Return the (x, y) coordinate for the center point of the cell that contains the specified text.  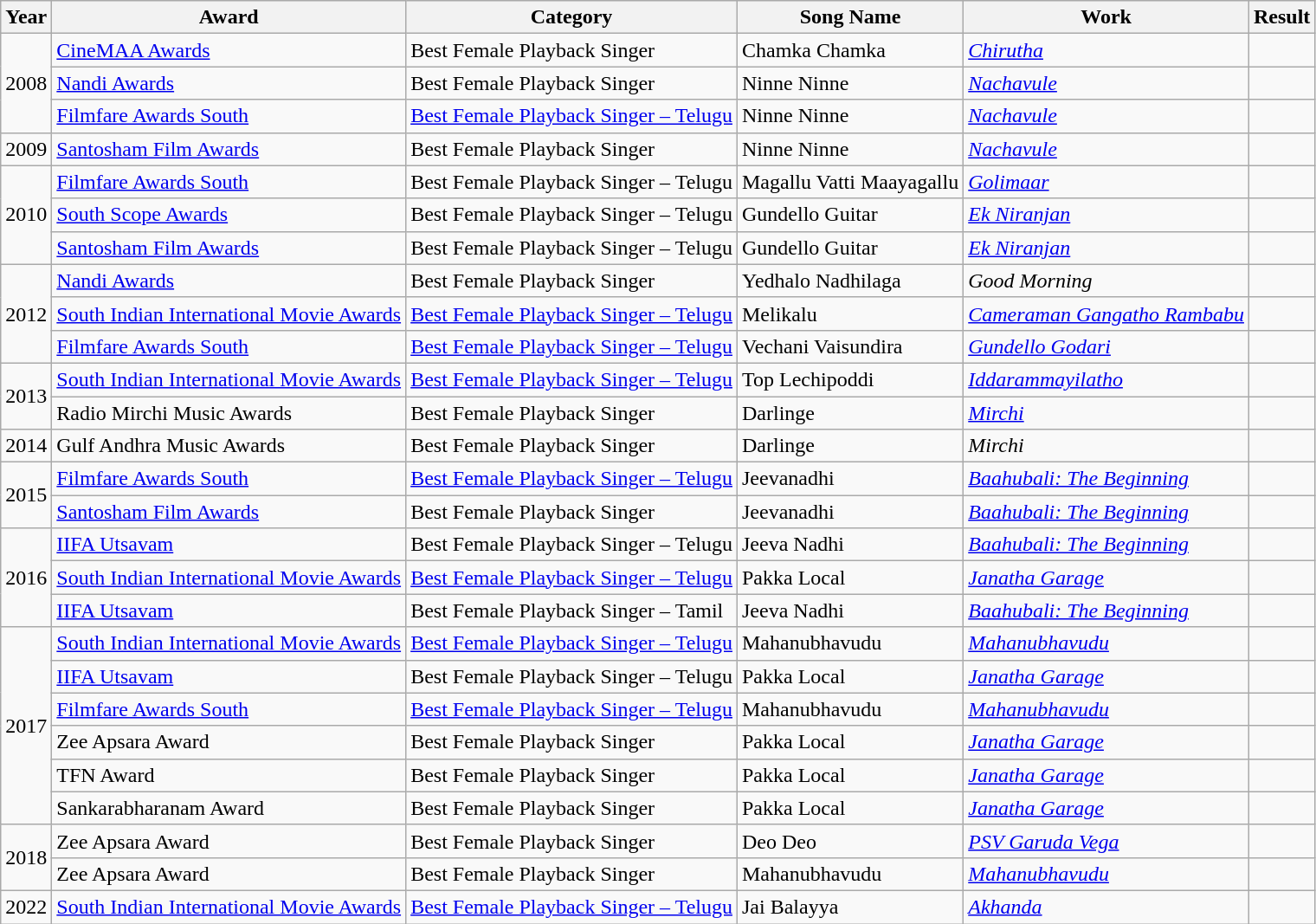
South Scope Awards (229, 215)
2015 (26, 495)
2018 (26, 857)
Work (1106, 17)
Radio Mirchi Music Awards (229, 413)
Song Name (850, 17)
Chamka Chamka (850, 50)
Golimaar (1106, 182)
Magallu Vatti Maayagallu (850, 182)
Good Morning (1106, 281)
Top Lechipoddi (850, 379)
2013 (26, 396)
Yedhalo Nadhilaga (850, 281)
PSV Garuda Vega (1106, 841)
2012 (26, 313)
CineMAA Awards (229, 50)
2016 (26, 578)
Gundello Godari (1106, 346)
Jai Balayya (850, 907)
Cameraman Gangatho Rambabu (1106, 313)
Year (26, 17)
2010 (26, 215)
2022 (26, 907)
Award (229, 17)
2009 (26, 149)
Category (571, 17)
Iddarammayilatho (1106, 379)
2017 (26, 726)
Best Female Playback Singer – Tamil (571, 611)
Result (1281, 17)
Sankarabharanam Award (229, 808)
Akhanda (1106, 907)
Melikalu (850, 313)
Gulf Andhra Music Awards (229, 446)
2008 (26, 83)
Vechani Vaisundira (850, 346)
Chirutha (1106, 50)
2014 (26, 446)
TFN Award (229, 775)
Deo Deo (850, 841)
